Determine the (X, Y) coordinate at the center of the cell enclosing the given text.  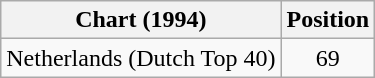
Netherlands (Dutch Top 40) (141, 58)
Chart (1994) (141, 20)
Position (328, 20)
69 (328, 58)
